Return the (X, Y) coordinate for the center point of the cell that contains the specified text.  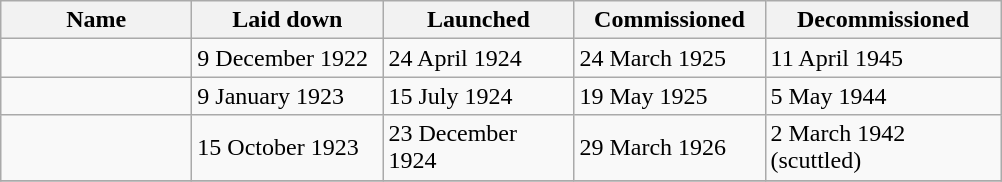
29 March 1926 (670, 148)
5 May 1944 (883, 96)
24 March 1925 (670, 58)
19 May 1925 (670, 96)
Commissioned (670, 20)
Name (96, 20)
9 January 1923 (288, 96)
2 March 1942 (scuttled) (883, 148)
24 April 1924 (478, 58)
9 December 1922 (288, 58)
Laid down (288, 20)
Launched (478, 20)
23 December 1924 (478, 148)
15 July 1924 (478, 96)
Decommissioned (883, 20)
11 April 1945 (883, 58)
15 October 1923 (288, 148)
